Output the [x, y] coordinate of the center of the cell containing the given text.  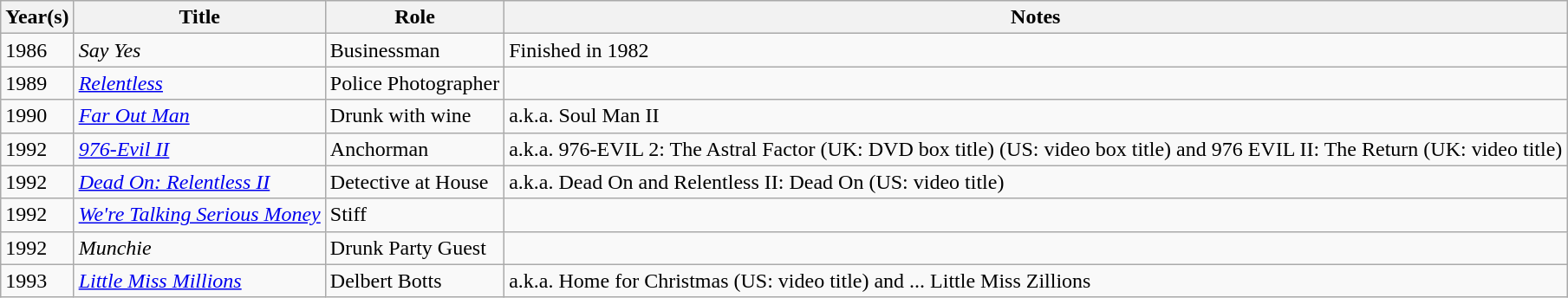
a.k.a. Home for Christmas (US: video title) and ... Little Miss Zillions [1036, 281]
Drunk with wine [414, 116]
Businessman [414, 50]
Year(s) [37, 17]
Dead On: Relentless II [199, 182]
Little Miss Millions [199, 281]
1986 [37, 50]
Detective at House [414, 182]
Notes [1036, 17]
1989 [37, 83]
1990 [37, 116]
Far Out Man [199, 116]
Stiff [414, 215]
Police Photographer [414, 83]
Drunk Party Guest [414, 248]
a.k.a. Dead On and Relentless II: Dead On (US: video title) [1036, 182]
Munchie [199, 248]
Delbert Botts [414, 281]
a.k.a. 976-EVIL 2: The Astral Factor (UK: DVD box title) (US: video box title) and 976 EVIL II: The Return (UK: video title) [1036, 149]
We're Talking Serious Money [199, 215]
Say Yes [199, 50]
Title [199, 17]
a.k.a. Soul Man II [1036, 116]
Relentless [199, 83]
1993 [37, 281]
Anchorman [414, 149]
976-Evil II [199, 149]
Role [414, 17]
Finished in 1982 [1036, 50]
